Provide the (x, y) coordinate of the cell's center where the given text is located.  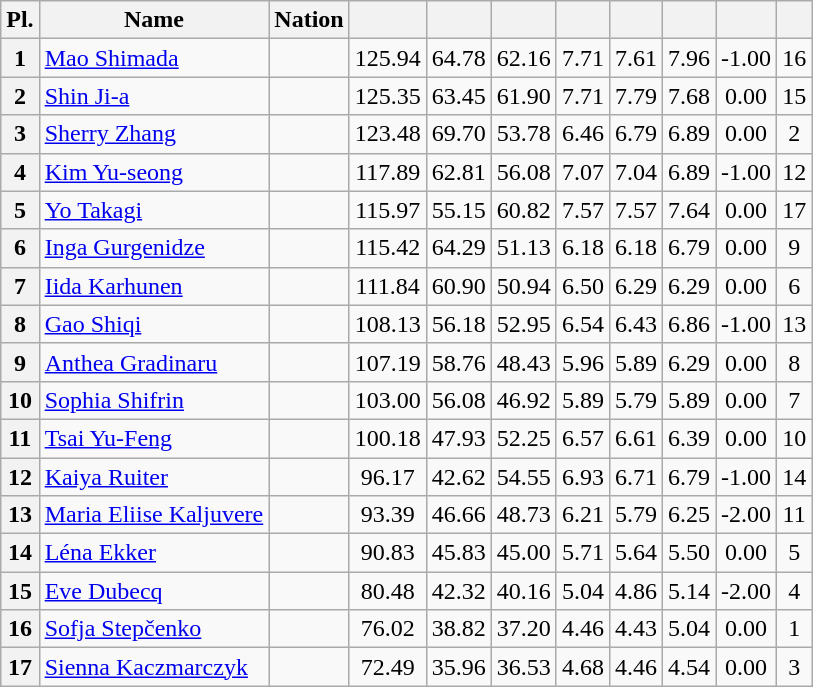
46.66 (458, 515)
6.46 (582, 134)
6.93 (582, 477)
53.78 (524, 134)
6.54 (582, 324)
7.68 (690, 96)
6.25 (690, 515)
Sienna Kaczmarczyk (154, 667)
Anthea Gradinaru (154, 362)
58.76 (458, 362)
5.14 (690, 591)
125.94 (388, 58)
Léna Ekker (154, 553)
40.16 (524, 591)
7.79 (636, 96)
117.89 (388, 172)
42.62 (458, 477)
Inga Gurgenidze (154, 248)
4.68 (582, 667)
5.96 (582, 362)
125.35 (388, 96)
Yo Takagi (154, 210)
76.02 (388, 629)
6.39 (690, 438)
7.04 (636, 172)
69.70 (458, 134)
107.19 (388, 362)
60.90 (458, 286)
5.71 (582, 553)
Sherry Zhang (154, 134)
42.32 (458, 591)
Kim Yu-seong (154, 172)
115.97 (388, 210)
Pl. (20, 20)
56.18 (458, 324)
7.61 (636, 58)
108.13 (388, 324)
48.43 (524, 362)
45.00 (524, 553)
63.45 (458, 96)
62.81 (458, 172)
123.48 (388, 134)
6.21 (582, 515)
Nation (309, 20)
96.17 (388, 477)
115.42 (388, 248)
47.93 (458, 438)
93.39 (388, 515)
Kaiya Ruiter (154, 477)
103.00 (388, 400)
Sophia Shifrin (154, 400)
Shin Ji-a (154, 96)
72.49 (388, 667)
5.50 (690, 553)
6.57 (582, 438)
90.83 (388, 553)
60.82 (524, 210)
100.18 (388, 438)
6.71 (636, 477)
37.20 (524, 629)
64.78 (458, 58)
4.54 (690, 667)
4.43 (636, 629)
52.25 (524, 438)
Gao Shiqi (154, 324)
38.82 (458, 629)
111.84 (388, 286)
Mao Shimada (154, 58)
Eve Dubecq (154, 591)
36.53 (524, 667)
7.96 (690, 58)
80.48 (388, 591)
Iida Karhunen (154, 286)
6.50 (582, 286)
51.13 (524, 248)
5.64 (636, 553)
62.16 (524, 58)
Maria Eliise Kaljuvere (154, 515)
45.83 (458, 553)
6.61 (636, 438)
6.43 (636, 324)
7.64 (690, 210)
Tsai Yu-Feng (154, 438)
7.07 (582, 172)
Name (154, 20)
55.15 (458, 210)
64.29 (458, 248)
52.95 (524, 324)
61.90 (524, 96)
4.86 (636, 591)
Sofja Stepčenko (154, 629)
54.55 (524, 477)
46.92 (524, 400)
35.96 (458, 667)
6.86 (690, 324)
48.73 (524, 515)
50.94 (524, 286)
